Pinpoint the cell where the given text exists, returning its (X, Y) midpoint coordinate. 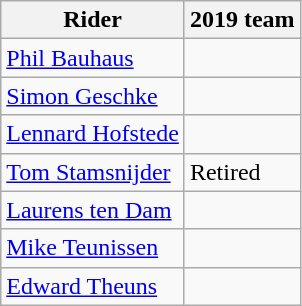
Simon Geschke (93, 96)
Lennard Hofstede (93, 134)
Edward Theuns (93, 286)
2019 team (242, 20)
Phil Bauhaus (93, 58)
Retired (242, 172)
Tom Stamsnijder (93, 172)
Mike Teunissen (93, 248)
Laurens ten Dam (93, 210)
Rider (93, 20)
